Return [X, Y] of the center of cell containing provided text 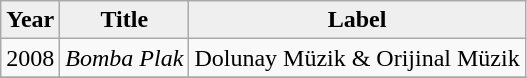
2008 [30, 58]
Dolunay Müzik & Orijinal Müzik [357, 58]
Label [357, 20]
Title [124, 20]
Bomba Plak [124, 58]
Year [30, 20]
